Extract the [x, y] coordinate from the center of the cell holding the provided text.  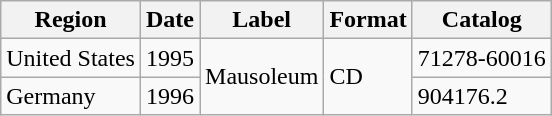
904176.2 [482, 96]
71278-60016 [482, 58]
Catalog [482, 20]
Label [262, 20]
1996 [170, 96]
CD [368, 77]
Region [71, 20]
1995 [170, 58]
Date [170, 20]
Format [368, 20]
Germany [71, 96]
United States [71, 58]
Mausoleum [262, 77]
